Determine the [x, y] coordinate at the center of the cell enclosing the given text.  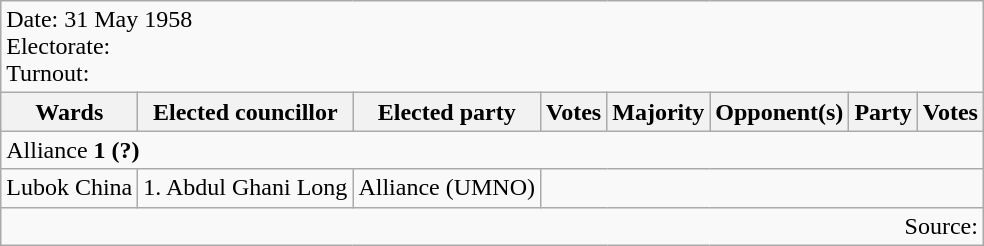
1. Abdul Ghani Long [246, 188]
Alliance (UMNO) [447, 188]
Majority [658, 112]
Opponent(s) [780, 112]
Source: [492, 226]
Wards [70, 112]
Elected councillor [246, 112]
Elected party [447, 112]
Lubok China [70, 188]
Date: 31 May 1958Electorate: Turnout: [492, 47]
Alliance 1 (?) [492, 150]
Party [883, 112]
